Search for the cell housing the specified text and yield its [X, Y] center coordinate. 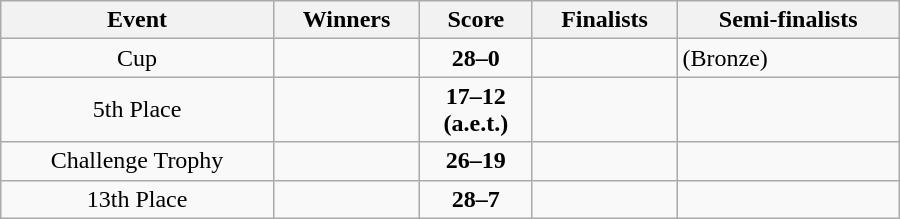
Challenge Trophy [138, 161]
26–19 [476, 161]
17–12(a.e.t.) [476, 110]
Winners [346, 20]
Cup [138, 58]
5th Place [138, 110]
(Bronze) [788, 58]
Finalists [604, 20]
Event [138, 20]
Semi-finalists [788, 20]
13th Place [138, 199]
Score [476, 20]
28–7 [476, 199]
28–0 [476, 58]
